Determine the [x, y] coordinate at the center of the cell enclosing the given text.  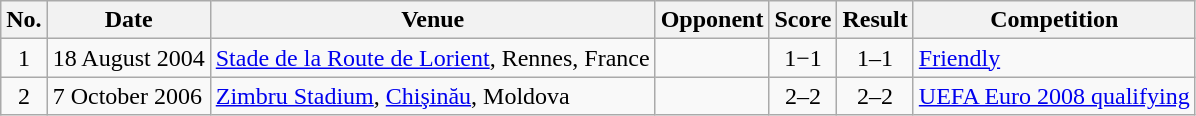
Zimbru Stadium, Chişinău, Moldova [432, 96]
1−1 [803, 58]
7 October 2006 [128, 96]
Competition [1054, 20]
UEFA Euro 2008 qualifying [1054, 96]
Opponent [712, 20]
Score [803, 20]
Venue [432, 20]
Friendly [1054, 58]
18 August 2004 [128, 58]
Result [875, 20]
2 [24, 96]
No. [24, 20]
Stade de la Route de Lorient, Rennes, France [432, 58]
1–1 [875, 58]
Date [128, 20]
1 [24, 58]
